Return the (X, Y) coordinate for the center point of the cell that contains the specified text.  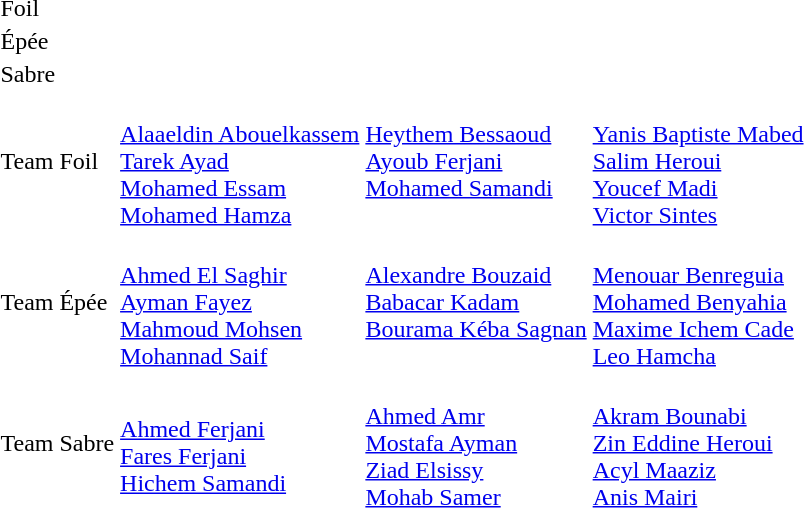
Ahmed El SaghirAyman FayezMahmoud MohsenMohannad Saif (240, 302)
Heythem BessaoudAyoub FerjaniMohamed Samandi (476, 161)
Alaaeldin AbouelkassemTarek AyadMohamed EssamMohamed Hamza (240, 161)
Alexandre BouzaidBabacar KadamBourama Kéba Sagnan (476, 302)
